Extract the (X, Y) coordinate from the center of the cell holding the provided text.  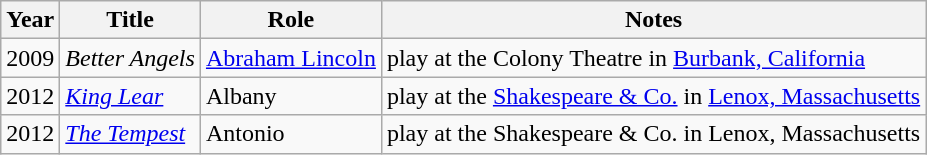
Notes (653, 20)
play at the Colony Theatre in Burbank, California (653, 58)
Title (130, 20)
Better Angels (130, 58)
The Tempest (130, 134)
Year (30, 20)
Albany (290, 96)
Antonio (290, 134)
2009 (30, 58)
Abraham Lincoln (290, 58)
King Lear (130, 96)
Role (290, 20)
